From the cell containing the given text, extract its center point as (X, Y) coordinate. 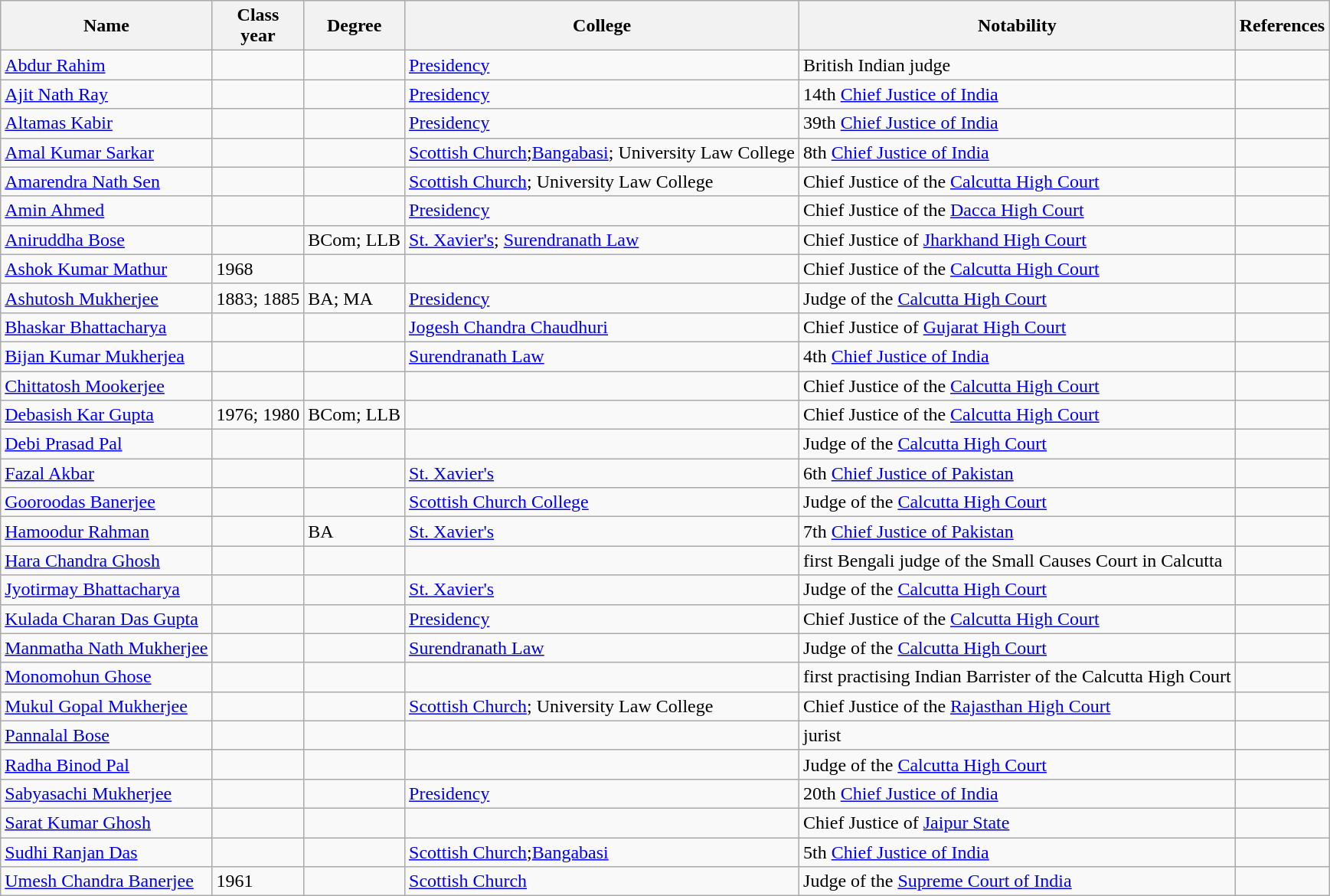
BA (355, 531)
Altamas Kabir (106, 123)
Hara Chandra Ghosh (106, 561)
1976; 1980 (258, 415)
Scottish Church (602, 881)
Fazal Akbar (106, 473)
Scottish Church College (602, 502)
Sabyasachi Mukherjee (106, 793)
Radha Binod Pal (106, 764)
Bhaskar Bhattacharya (106, 327)
Aniruddha Bose (106, 240)
Sudhi Ranjan Das (106, 852)
39th Chief Justice of India (1018, 123)
Classyear (258, 26)
Ashutosh Mukherjee (106, 298)
Umesh Chandra Banerjee (106, 881)
British Indian judge (1018, 65)
St. Xavier's; Surendranath Law (602, 240)
1961 (258, 881)
Ajit Nath Ray (106, 94)
Chief Justice of Jharkhand High Court (1018, 240)
Name (106, 26)
first practising Indian Barrister of the Calcutta High Court (1018, 677)
Degree (355, 26)
1968 (258, 269)
Abdur Rahim (106, 65)
20th Chief Justice of India (1018, 793)
College (602, 26)
Jogesh Chandra Chaudhuri (602, 327)
Chief Justice of Gujarat High Court (1018, 327)
Scottish Church;Bangabasi; University Law College (602, 152)
4th Chief Justice of India (1018, 356)
Judge of the Supreme Court of India (1018, 881)
Amal Kumar Sarkar (106, 152)
7th Chief Justice of Pakistan (1018, 531)
8th Chief Justice of India (1018, 152)
first Bengali judge of the Small Causes Court in Calcutta (1018, 561)
Jyotirmay Bhattacharya (106, 590)
1883; 1885 (258, 298)
Mukul Gopal Mukherjee (106, 706)
14th Chief Justice of India (1018, 94)
BA; MA (355, 298)
Manmatha Nath Mukherjee (106, 648)
jurist (1018, 735)
Pannalal Bose (106, 735)
Chittatosh Mookerjee (106, 385)
6th Chief Justice of Pakistan (1018, 473)
References (1282, 26)
Gooroodas Banerjee (106, 502)
Sarat Kumar Ghosh (106, 822)
Chief Justice of the Dacca High Court (1018, 211)
Ashok Kumar Mathur (106, 269)
Kulada Charan Das Gupta (106, 619)
Chief Justice of the Rajasthan High Court (1018, 706)
Debasish Kar Gupta (106, 415)
Bijan Kumar Mukherjea (106, 356)
Amarendra Nath Sen (106, 181)
Notability (1018, 26)
5th Chief Justice of India (1018, 852)
Scottish Church;Bangabasi (602, 852)
Chief Justice of Jaipur State (1018, 822)
Debi Prasad Pal (106, 444)
Hamoodur Rahman (106, 531)
Amin Ahmed (106, 211)
Monomohun Ghose (106, 677)
